Return the (X, Y) coordinate for the center point of the cell that contains the specified text.  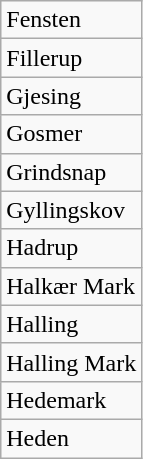
Halling Mark (72, 362)
Gosmer (72, 134)
Hadrup (72, 248)
Halling (72, 324)
Hedemark (72, 400)
Fensten (72, 20)
Halkær Mark (72, 286)
Gjesing (72, 96)
Gyllingskov (72, 210)
Fillerup (72, 58)
Grindsnap (72, 172)
Heden (72, 438)
